Provide the [X, Y] coordinate of the cell's center where the given text is located.  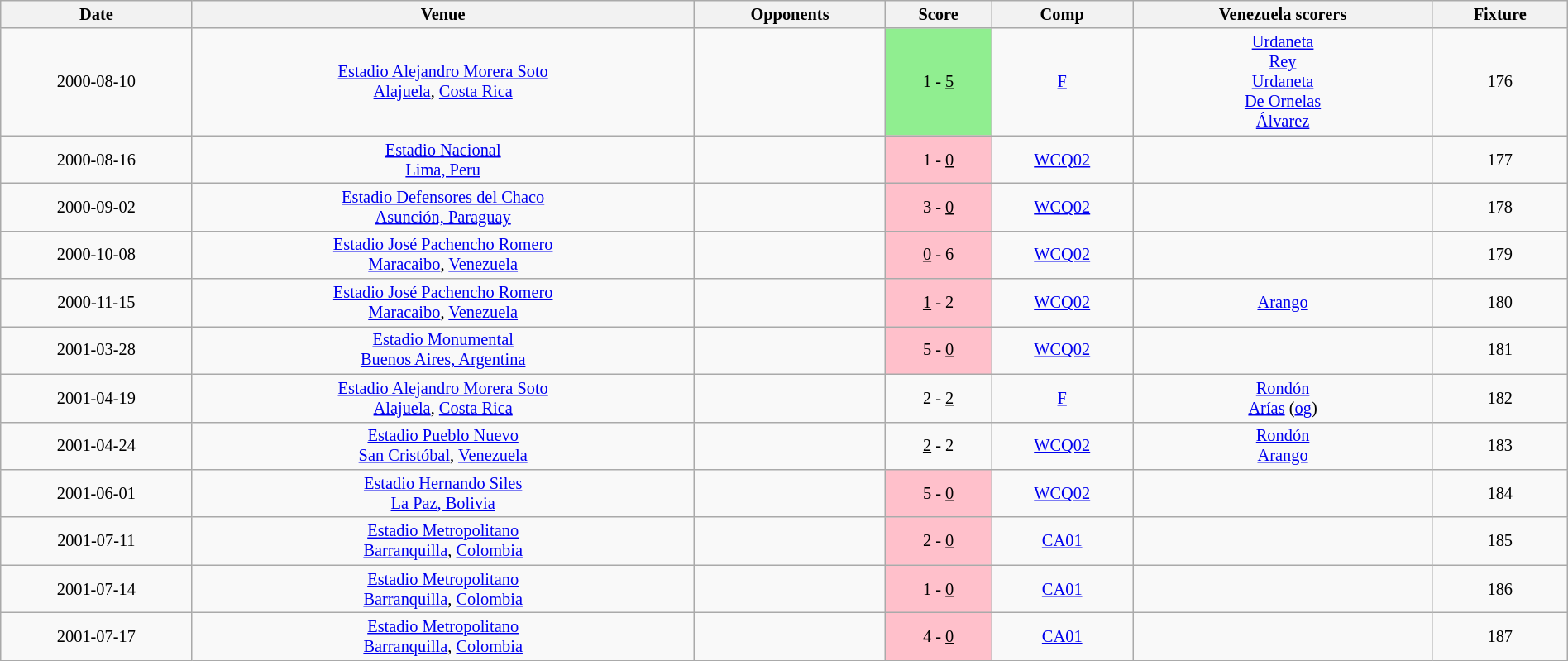
Estadio NacionalLima, Peru [443, 160]
Arango [1283, 303]
183 [1500, 446]
2 - 0 [939, 541]
2001-06-01 [96, 493]
187 [1500, 636]
Date [96, 14]
186 [1500, 589]
2001-07-11 [96, 541]
1 - 5 [939, 82]
1 - 2 [939, 303]
2001-07-17 [96, 636]
184 [1500, 493]
Venezuela scorers [1283, 14]
176 [1500, 82]
2000-10-08 [96, 255]
Estadio Pueblo NuevoSan Cristóbal, Venezuela [443, 446]
Estadio MonumentalBuenos Aires, Argentina [443, 350]
2000-08-10 [96, 82]
Fixture [1500, 14]
Estadio Hernando SilesLa Paz, Bolivia [443, 493]
Score [939, 14]
3 - 0 [939, 207]
177 [1500, 160]
2001-04-19 [96, 398]
Comp [1062, 14]
178 [1500, 207]
185 [1500, 541]
182 [1500, 398]
Estadio Defensores del ChacoAsunción, Paraguay [443, 207]
181 [1500, 350]
Rondón Arango [1283, 446]
0 - 6 [939, 255]
2000-09-02 [96, 207]
2000-08-16 [96, 160]
4 - 0 [939, 636]
Urdaneta Rey Urdaneta De Ornelas Álvarez [1283, 82]
2001-04-24 [96, 446]
Venue [443, 14]
179 [1500, 255]
Opponents [789, 14]
2001-03-28 [96, 350]
180 [1500, 303]
2001-07-14 [96, 589]
2000-11-15 [96, 303]
Rondón Arías (og) [1283, 398]
